Return the (X, Y) coordinate for the center point of the cell that contains the specified text.  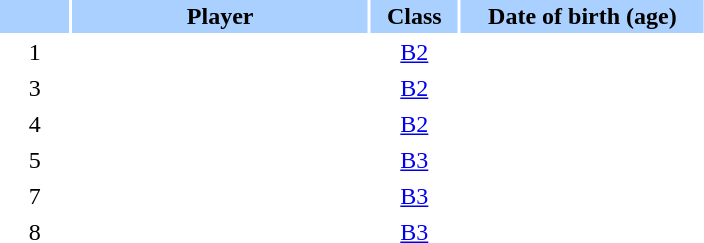
1 (34, 52)
Class (414, 16)
7 (34, 196)
4 (34, 124)
5 (34, 160)
Date of birth (age) (582, 16)
3 (34, 88)
Player (220, 16)
